Search for the cell housing the specified text and yield its [x, y] center coordinate. 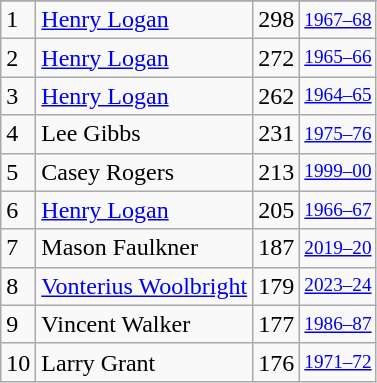
1986–87 [338, 324]
176 [276, 362]
262 [276, 96]
7 [18, 248]
6 [18, 210]
1975–76 [338, 134]
1967–68 [338, 20]
298 [276, 20]
4 [18, 134]
1965–66 [338, 58]
213 [276, 172]
177 [276, 324]
Vincent Walker [144, 324]
1999–00 [338, 172]
2 [18, 58]
10 [18, 362]
5 [18, 172]
1964–65 [338, 96]
231 [276, 134]
205 [276, 210]
1 [18, 20]
Casey Rogers [144, 172]
3 [18, 96]
8 [18, 286]
272 [276, 58]
Lee Gibbs [144, 134]
2019–20 [338, 248]
187 [276, 248]
Mason Faulkner [144, 248]
1971–72 [338, 362]
Vonterius Woolbright [144, 286]
2023–24 [338, 286]
Larry Grant [144, 362]
9 [18, 324]
1966–67 [338, 210]
179 [276, 286]
